Extract the [X, Y] coordinate from the center of the cell holding the provided text.  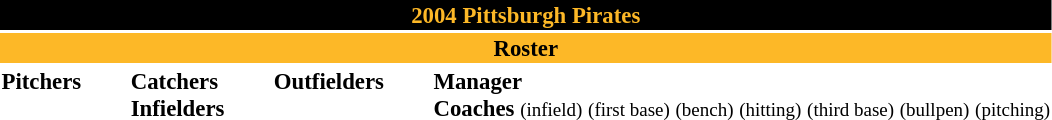
Roster [526, 48]
2004 Pittsburgh Pirates [526, 15]
